Return (x, y) of the center of cell containing provided text 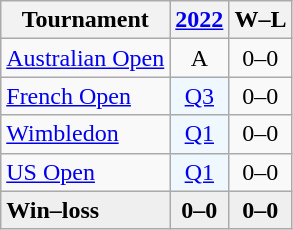
W–L (260, 20)
2022 (200, 20)
Q3 (200, 96)
A (200, 58)
Tournament (86, 20)
Wimbledon (86, 134)
Australian Open (86, 58)
French Open (86, 96)
US Open (86, 172)
Win–loss (86, 210)
